Detect which cell encompasses the target text, then output its [x, y] center coordinate. 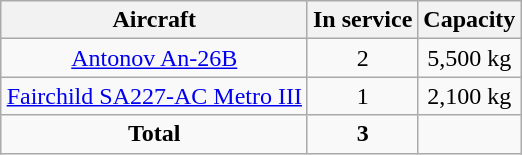
2,100 kg [470, 96]
Capacity [470, 20]
Total [154, 134]
1 [362, 96]
5,500 kg [470, 58]
3 [362, 134]
Antonov An-26B [154, 58]
Aircraft [154, 20]
2 [362, 58]
Fairchild SA227-AC Metro III [154, 96]
In service [362, 20]
